Provide the [x, y] coordinate of the cell's center where the given text is located.  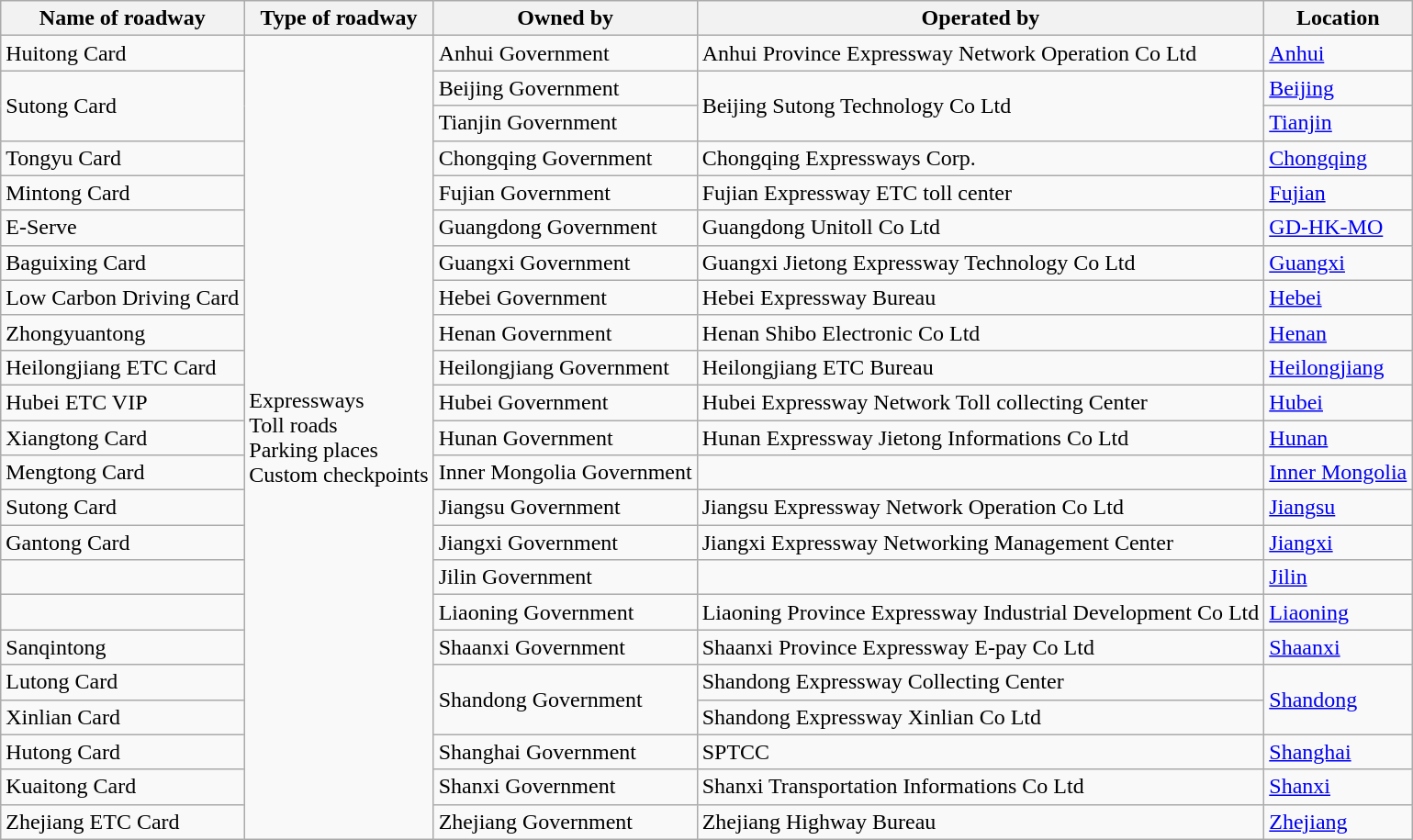
Zhejiang Government [566, 822]
Tianjin Government [566, 123]
Hubei Expressway Network Toll collecting Center [981, 402]
Beijing Government [566, 88]
ExpresswaysToll roadsParking placesCustom checkpoints [339, 437]
Anhui [1339, 53]
Heilongjiang ETC Bureau [981, 367]
Tongyu Card [123, 158]
Jiangxi Government [566, 543]
Shaanxi Province Expressway E-pay Co Ltd [981, 647]
Zhongyuantong [123, 332]
GD-HK-MO [1339, 228]
Beijing Sutong Technology Co Ltd [981, 106]
Hebei Government [566, 297]
Jilin [1339, 577]
Heilongjiang ETC Card [123, 367]
Zhejiang Highway Bureau [981, 822]
Jiangsu [1339, 508]
Inner Mongolia [1339, 473]
Henan Government [566, 332]
Location [1339, 18]
Shanxi [1339, 787]
Shanxi Government [566, 787]
Guangxi [1339, 263]
Mengtong Card [123, 473]
Tianjin [1339, 123]
Liaoning Government [566, 612]
Hutong Card [123, 752]
Jiangsu Expressway Network Operation Co Ltd [981, 508]
Shandong Government [566, 700]
Chongqing Expressways Corp. [981, 158]
Hebei Expressway Bureau [981, 297]
Hunan Government [566, 438]
Sanqintong [123, 647]
Operated by [981, 18]
Xiangtong Card [123, 438]
Guangxi Government [566, 263]
E-Serve [123, 228]
Fujian [1339, 193]
Name of roadway [123, 18]
Jiangxi [1339, 543]
Guangxi Jietong Expressway Technology Co Ltd [981, 263]
Zhejiang [1339, 822]
Liaoning [1339, 612]
Liaoning Province Expressway Industrial Development Co Ltd [981, 612]
Hubei Government [566, 402]
Owned by [566, 18]
Shandong Expressway Xinlian Co Ltd [981, 717]
Hubei [1339, 402]
Shaanxi Government [566, 647]
Lutong Card [123, 682]
Guangdong Government [566, 228]
Heilongjiang Government [566, 367]
Henan Shibo Electronic Co Ltd [981, 332]
Hubei ETC VIP [123, 402]
Zhejiang ETC Card [123, 822]
Beijing [1339, 88]
Anhui Province Expressway Network Operation Co Ltd [981, 53]
Mintong Card [123, 193]
Shanghai Government [566, 752]
Guangdong Unitoll Co Ltd [981, 228]
Huitong Card [123, 53]
Anhui Government [566, 53]
Jilin Government [566, 577]
Inner Mongolia Government [566, 473]
Chongqing Government [566, 158]
Gantong Card [123, 543]
Heilongjiang [1339, 367]
Shandong Expressway Collecting Center [981, 682]
Hebei [1339, 297]
Baguixing Card [123, 263]
Henan [1339, 332]
Xinlian Card [123, 717]
Shaanxi [1339, 647]
SPTCC [981, 752]
Shandong [1339, 700]
Shanxi Transportation Informations Co Ltd [981, 787]
Jiangsu Government [566, 508]
Kuaitong Card [123, 787]
Hunan Expressway Jietong Informations Co Ltd [981, 438]
Chongqing [1339, 158]
Type of roadway [339, 18]
Jiangxi Expressway Networking Management Center [981, 543]
Fujian Government [566, 193]
Low Carbon Driving Card [123, 297]
Shanghai [1339, 752]
Hunan [1339, 438]
Fujian Expressway ETC toll center [981, 193]
